Return the [X, Y] coordinate for the center point of the cell that contains the specified text.  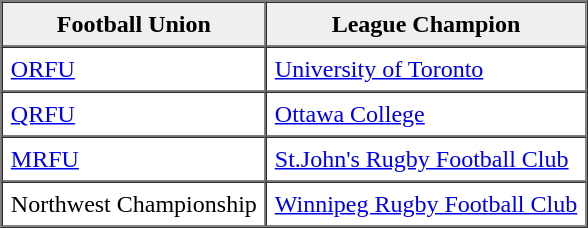
ORFU [134, 68]
League Champion [426, 24]
MRFU [134, 158]
Ottawa College [426, 114]
QRFU [134, 114]
St.John's Rugby Football Club [426, 158]
Football Union [134, 24]
Winnipeg Rugby Football Club [426, 204]
University of Toronto [426, 68]
Northwest Championship [134, 204]
